For the text-containing cell, return its midpoint in (x, y) coordinate format. 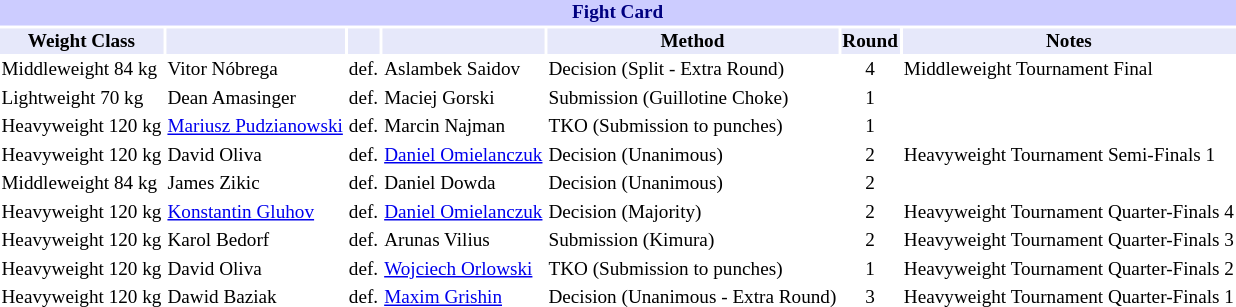
Submission (Kimura) (692, 241)
Konstantin Gluhov (255, 213)
Method (692, 41)
Mariusz Pudzianowski (255, 127)
Heavyweight Tournament Quarter-Finals 4 (1068, 213)
Notes (1068, 41)
4 (870, 70)
James Zikic (255, 184)
Maciej Gorski (464, 99)
Submission (Guillotine Choke) (692, 99)
Wojciech Orlowski (464, 269)
Fight Card (618, 13)
Vitor Nóbrega (255, 70)
Middleweight Tournament Final (1068, 70)
Decision (Majority) (692, 213)
Decision (Split - Extra Round) (692, 70)
Heavyweight Tournament Quarter-Finals 2 (1068, 269)
Karol Bedorf (255, 241)
Arunas Vilius (464, 241)
Heavyweight Tournament Quarter-Finals 3 (1068, 241)
Round (870, 41)
Weight Class (82, 41)
Lightweight 70 kg (82, 99)
Aslambek Saidov (464, 70)
Daniel Dowda (464, 184)
Dean Amasinger (255, 99)
Heavyweight Tournament Semi-Finals 1 (1068, 155)
Marcin Najman (464, 127)
